Identify which cell holds the provided text, then report its (X, Y) central coordinate. 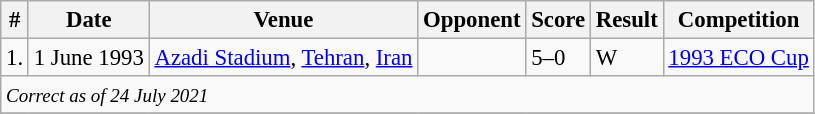
Competition (738, 20)
Score (558, 20)
1993 ECO Cup (738, 58)
1. (15, 58)
1 June 1993 (88, 58)
# (15, 20)
Venue (284, 20)
Result (626, 20)
W (626, 58)
Opponent (472, 20)
Correct as of 24 July 2021 (408, 95)
Azadi Stadium, Tehran, Iran (284, 58)
Date (88, 20)
5–0 (558, 58)
